Provide the [X, Y] coordinate of the cell's center where the given text is located.  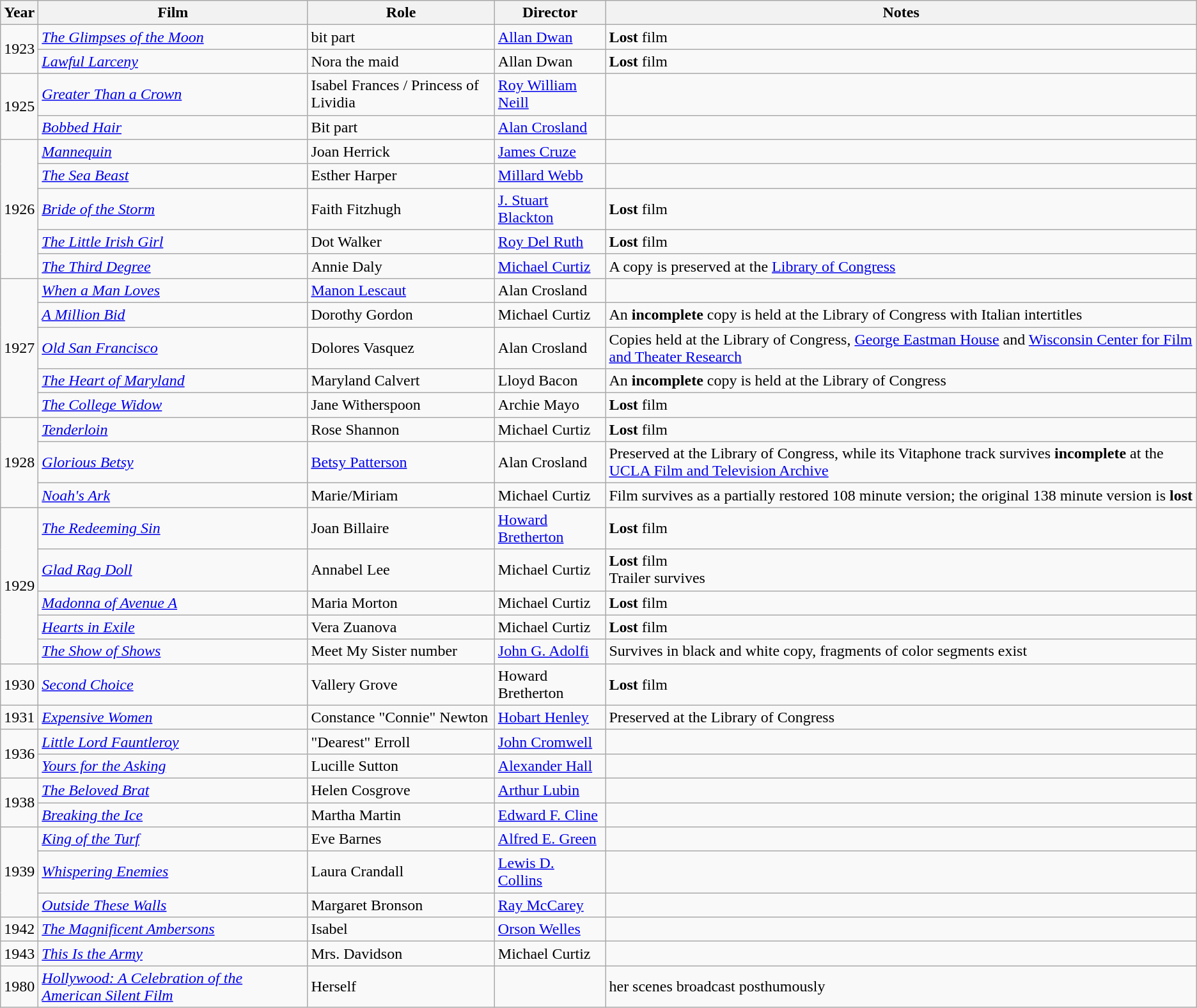
Lost film Trailer survives [901, 570]
1925 [19, 106]
The Redeeming Sin [173, 528]
Vera Zuanova [401, 627]
Eve Barnes [401, 839]
Bit part [401, 127]
Lawful Larceny [173, 61]
The Glimpses of the Moon [173, 37]
Herself [401, 987]
Film [173, 13]
1936 [19, 754]
Greater Than a Crown [173, 95]
Notes [901, 13]
Glorious Betsy [173, 463]
J. Stuart Blackton [550, 208]
Annie Daly [401, 266]
Preserved at the Library of Congress [901, 717]
An incomplete copy is held at the Library of Congress [901, 381]
1929 [19, 585]
Mrs. Davidson [401, 954]
Hollywood: A Celebration of the American Silent Film [173, 987]
Film survives as a partially restored 108 minute version; the original 138 minute version is lost [901, 495]
Joan Herrick [401, 151]
Lloyd Bacon [550, 381]
1926 [19, 208]
Preserved at the Library of Congress, while its Vitaphone track survives incomplete at the UCLA Film and Television Archive [901, 463]
Dorothy Gordon [401, 314]
Laura Crandall [401, 872]
The Sea Beast [173, 176]
Marie/Miriam [401, 495]
Betsy Patterson [401, 463]
Annabel Lee [401, 570]
Faith Fitzhugh [401, 208]
The Third Degree [173, 266]
1928 [19, 463]
Bride of the Storm [173, 208]
Year [19, 13]
Manon Lescaut [401, 290]
An incomplete copy is held at the Library of Congress with Italian intertitles [901, 314]
1980 [19, 987]
Meet My Sister number [401, 651]
Hobart Henley [550, 717]
The Beloved Brat [173, 790]
Millard Webb [550, 176]
Whispering Enemies [173, 872]
1943 [19, 954]
"Dearest" Erroll [401, 741]
The Little Irish Girl [173, 242]
Arthur Lubin [550, 790]
Helen Cosgrove [401, 790]
1938 [19, 802]
1931 [19, 717]
Breaking the Ice [173, 815]
Dot Walker [401, 242]
Constance "Connie" Newton [401, 717]
Alfred E. Green [550, 839]
John G. Adolfi [550, 651]
Director [550, 13]
Isabel Frances / Princess of Lividia [401, 95]
her scenes broadcast posthumously [901, 987]
Jane Witherspoon [401, 405]
Bobbed Hair [173, 127]
Maryland Calvert [401, 381]
Orson Welles [550, 929]
Rose Shannon [401, 430]
Role [401, 13]
Madonna of Avenue A [173, 603]
Outside These Walls [173, 905]
Old San Francisco [173, 348]
Mannequin [173, 151]
1923 [19, 49]
1939 [19, 872]
Ray McCarey [550, 905]
Vallery Grove [401, 684]
Joan Billaire [401, 528]
Esther Harper [401, 176]
bit part [401, 37]
Tenderloin [173, 430]
1927 [19, 348]
1942 [19, 929]
King of the Turf [173, 839]
The Heart of Maryland [173, 381]
A Million Bid [173, 314]
Nora the maid [401, 61]
Noah's Ark [173, 495]
Isabel [401, 929]
1930 [19, 684]
Copies held at the Library of Congress, George Eastman House and Wisconsin Center for Film and Theater Research [901, 348]
The College Widow [173, 405]
Second Choice [173, 684]
Little Lord Fauntleroy [173, 741]
Maria Morton [401, 603]
Dolores Vasquez [401, 348]
Archie Mayo [550, 405]
This Is the Army [173, 954]
Yours for the Asking [173, 766]
Alexander Hall [550, 766]
James Cruze [550, 151]
The Magnificent Ambersons [173, 929]
Hearts in Exile [173, 627]
Lucille Sutton [401, 766]
Lewis D. Collins [550, 872]
John Cromwell [550, 741]
When a Man Loves [173, 290]
Survives in black and white copy, fragments of color segments exist [901, 651]
A copy is preserved at the Library of Congress [901, 266]
Martha Martin [401, 815]
Roy Del Ruth [550, 242]
Expensive Women [173, 717]
Margaret Bronson [401, 905]
The Show of Shows [173, 651]
Glad Rag Doll [173, 570]
Roy William Neill [550, 95]
Edward F. Cline [550, 815]
